Output the (x, y) coordinate of the center of the cell containing the given text.  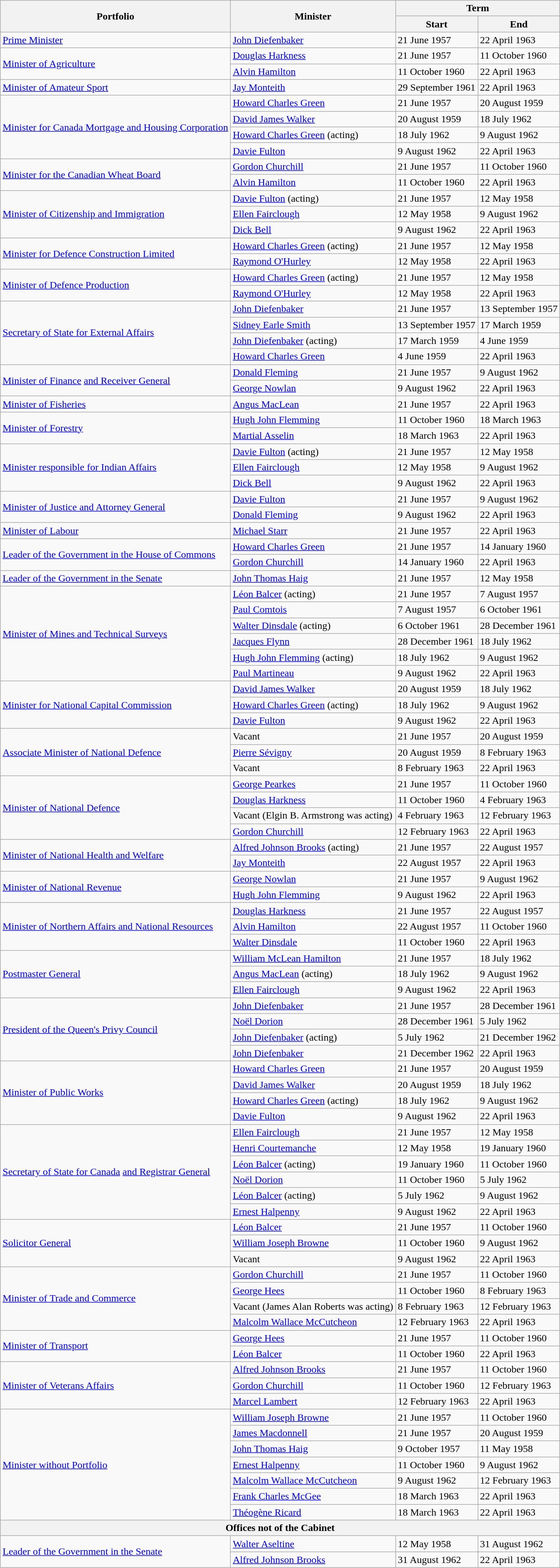
Walter Dinsdale (acting) (313, 626)
Term (477, 8)
Marcel Lambert (313, 1401)
11 May 1958 (519, 1449)
Sidney Earle Smith (313, 325)
Frank Charles McGee (313, 1496)
Minister for National Capital Commission (116, 705)
Angus MacLean (313, 404)
Minister of Transport (116, 1346)
Minister of Agriculture (116, 64)
Associate Minister of National Defence (116, 752)
Henri Courtemanche (313, 1148)
Jacques Flynn (313, 641)
Minister for Defence Construction Limited (116, 254)
Martial Asselin (313, 435)
Minister of Northern Affairs and National Resources (116, 926)
Vacant (Elgin B. Armstrong was acting) (313, 816)
Minister of Defence Production (116, 285)
Minister of Finance and Receiver General (116, 380)
Prime Minister (116, 40)
Minister of Amateur Sport (116, 87)
Alfred Johnson Brooks (acting) (313, 847)
Minister of Veterans Affairs (116, 1385)
Leader of the Government in the House of Commons (116, 554)
Minister of Forestry (116, 428)
Minister of National Defence (116, 808)
Offices not of the Cabinet (280, 1528)
Angus MacLean (acting) (313, 974)
Minister of Labour (116, 531)
Minister of Fisheries (116, 404)
Secretary of State for External Affairs (116, 333)
Hugh John Flemming (acting) (313, 657)
Minister of National Health and Welfare (116, 855)
Minister without Portfolio (116, 1464)
Minister of Public Works (116, 1093)
William McLean Hamilton (313, 958)
Portfolio (116, 16)
Pierre Sévigny (313, 752)
Vacant (James Alan Roberts was acting) (313, 1306)
Minister for Canada Mortgage and Housing Corporation (116, 127)
Minister of Trade and Commerce (116, 1298)
Secretary of State for Canada and Registrar General (116, 1172)
Minister of Citizenship and Immigration (116, 214)
Michael Starr (313, 531)
Solicitor General (116, 1243)
Théogène Ricard (313, 1512)
Walter Aseltine (313, 1544)
End (519, 24)
Minister of National Revenue (116, 887)
Paul Comtois (313, 610)
Walter Dinsdale (313, 942)
Start (437, 24)
Postmaster General (116, 974)
29 September 1961 (437, 87)
George Pearkes (313, 784)
Minister responsible for Indian Affairs (116, 467)
President of the Queen's Privy Council (116, 1029)
9 October 1957 (437, 1449)
James Macdonnell (313, 1433)
Minister (313, 16)
Paul Martineau (313, 673)
Minister for the Canadian Wheat Board (116, 174)
Minister of Justice and Attorney General (116, 507)
Minister of Mines and Technical Surveys (116, 633)
